Identify which cell holds the provided text, then report its [x, y] central coordinate. 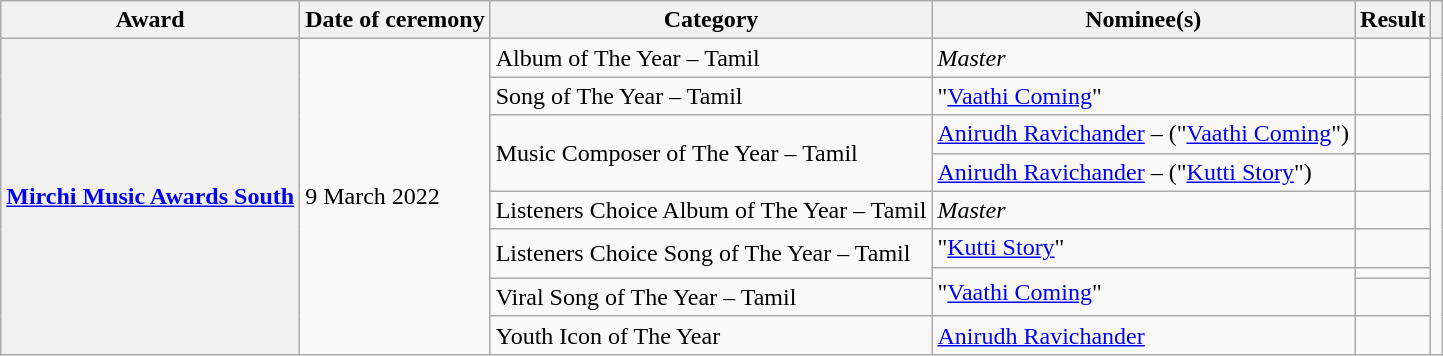
Song of The Year – Tamil [711, 96]
Mirchi Music Awards South [150, 197]
Nominee(s) [1144, 20]
"Kutti Story" [1144, 248]
Anirudh Ravichander [1144, 335]
Listeners Choice Song of The Year – Tamil [711, 254]
Award [150, 20]
9 March 2022 [396, 197]
Music Composer of The Year – Tamil [711, 153]
Category [711, 20]
Anirudh Ravichander – ("Vaathi Coming") [1144, 134]
Album of The Year – Tamil [711, 58]
Youth Icon of The Year [711, 335]
Date of ceremony [396, 20]
Result [1393, 20]
Anirudh Ravichander – ("Kutti Story") [1144, 172]
Viral Song of The Year – Tamil [711, 297]
Listeners Choice Album of The Year – Tamil [711, 210]
